Identify which cell holds the provided text, then report its [x, y] central coordinate. 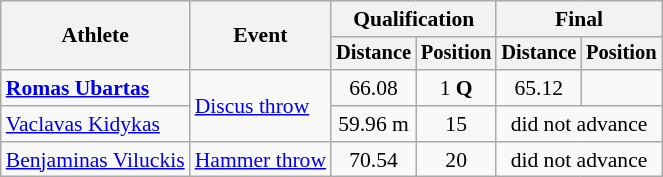
66.08 [374, 88]
did not advance [578, 124]
Final [578, 19]
15 [456, 124]
Qualification [414, 19]
Athlete [96, 36]
Discus throw [260, 106]
Vaclavas Kidykas [96, 124]
59.96 m [374, 124]
65.12 [538, 88]
1 Q [456, 88]
Event [260, 36]
Romas Ubartas [96, 88]
